For the text-containing cell, return its midpoint in (X, Y) coordinate format. 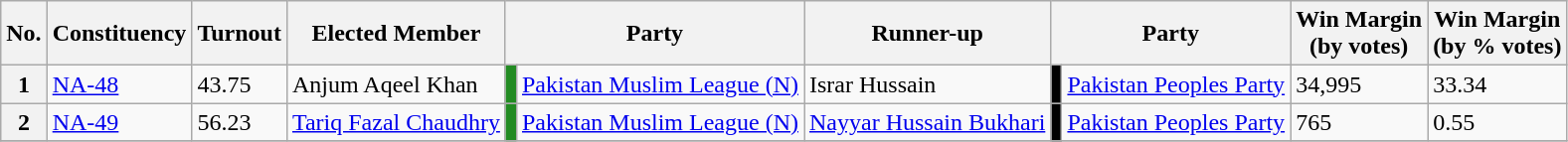
No. (24, 34)
Win Margin(by % votes) (1497, 34)
Win Margin(by votes) (1359, 34)
56.23 (240, 122)
Israr Hussain (927, 84)
Tariq Fazal Chaudhry (396, 122)
Anjum Aqeel Khan (396, 84)
43.75 (240, 84)
Runner-up (927, 34)
2 (24, 122)
765 (1359, 122)
1 (24, 84)
Constituency (119, 34)
NA-48 (119, 84)
Elected Member (396, 34)
33.34 (1497, 84)
NA-49 (119, 122)
34,995 (1359, 84)
Nayyar Hussain Bukhari (927, 122)
Turnout (240, 34)
0.55 (1497, 122)
